Determine the (X, Y) coordinate at the center of the cell enclosing the given text.  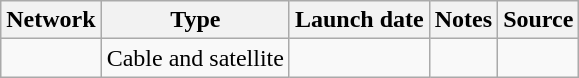
Network (51, 20)
Cable and satellite (195, 58)
Type (195, 20)
Source (538, 20)
Launch date (359, 20)
Notes (463, 20)
